Extract the (X, Y) coordinate from the center of the cell holding the provided text.  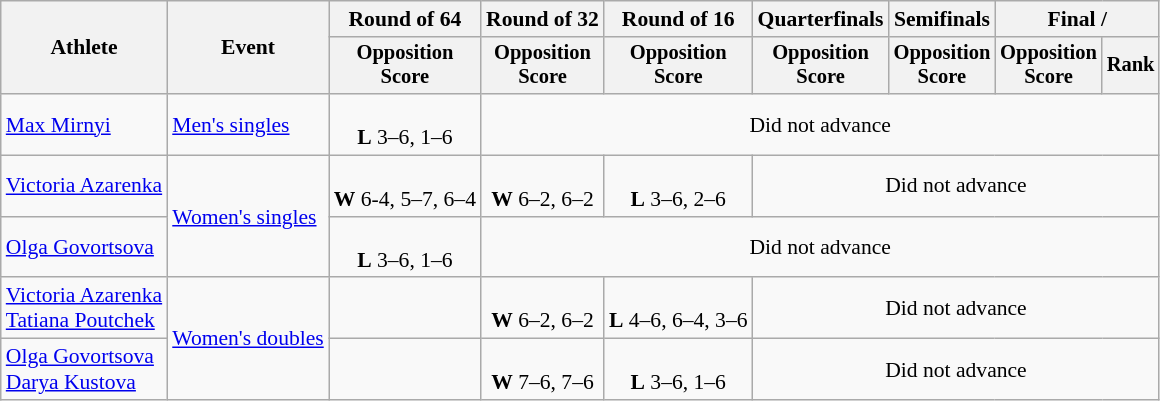
L 3–6, 2–6 (678, 186)
Event (248, 48)
W 7–6, 7–6 (542, 370)
L 4–6, 6–4, 3–6 (678, 308)
Athlete (84, 48)
Victoria Azarenka Tatiana Poutchek (84, 308)
Men's singles (248, 124)
Round of 64 (405, 19)
Semifinals (942, 19)
Max Mirnyi (84, 124)
W 6-4, 5–7, 6–4 (405, 186)
Women's doubles (248, 339)
Olga Govortsova Darya Kustova (84, 370)
Quarterfinals (821, 19)
Rank (1131, 66)
Round of 16 (678, 19)
Round of 32 (542, 19)
Olga Govortsova (84, 248)
Final / (1077, 19)
Victoria Azarenka (84, 186)
Women's singles (248, 217)
